Identify which cell holds the provided text, then report its (X, Y) central coordinate. 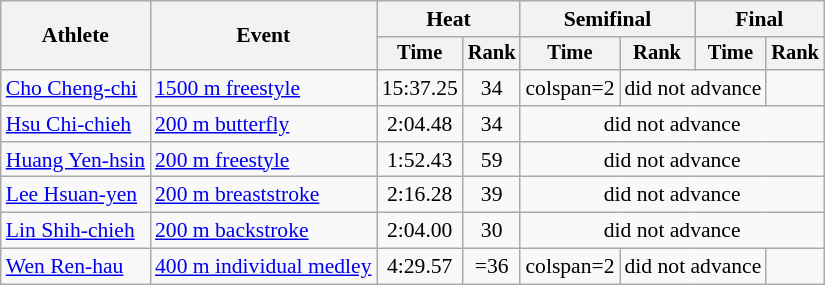
15:37.25 (420, 88)
30 (492, 231)
1500 m freestyle (264, 88)
59 (492, 160)
1:52.43 (420, 160)
Semifinal (607, 19)
Hsu Chi-chieh (76, 124)
Wen Ren-hau (76, 267)
4:29.57 (420, 267)
Athlete (76, 36)
Final (760, 19)
Heat (449, 19)
2:04.48 (420, 124)
39 (492, 195)
200 m backstroke (264, 231)
Lee Hsuan-yen (76, 195)
2:16.28 (420, 195)
=36 (492, 267)
200 m butterfly (264, 124)
2:04.00 (420, 231)
Huang Yen-hsin (76, 160)
400 m individual medley (264, 267)
Cho Cheng-chi (76, 88)
200 m breaststroke (264, 195)
Event (264, 36)
200 m freestyle (264, 160)
Lin Shih-chieh (76, 231)
